Return the [X, Y] coordinate for the center point of the cell that contains the specified text.  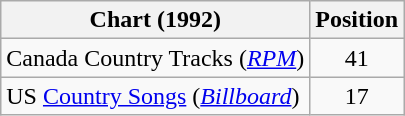
Chart (1992) [156, 20]
Position [357, 20]
41 [357, 58]
US Country Songs (Billboard) [156, 96]
Canada Country Tracks (RPM) [156, 58]
17 [357, 96]
